From the cell containing the given text, extract its center point as (x, y) coordinate. 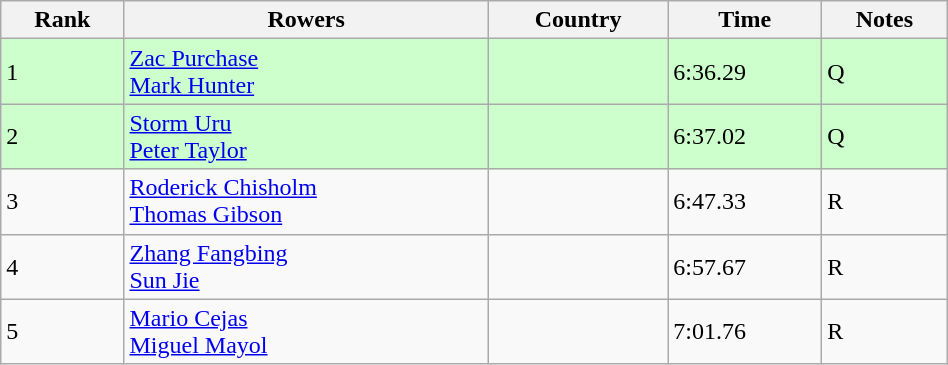
Country (578, 20)
6:37.02 (745, 136)
Storm UruPeter Taylor (306, 136)
Rowers (306, 20)
3 (62, 202)
Time (745, 20)
Mario CejasMiguel Mayol (306, 332)
6:47.33 (745, 202)
Roderick ChisholmThomas Gibson (306, 202)
6:57.67 (745, 266)
7:01.76 (745, 332)
4 (62, 266)
5 (62, 332)
2 (62, 136)
Zac PurchaseMark Hunter (306, 72)
Notes (885, 20)
6:36.29 (745, 72)
Zhang FangbingSun Jie (306, 266)
1 (62, 72)
Rank (62, 20)
